Locate the cell with the specified text and output its [x, y] center coordinate. 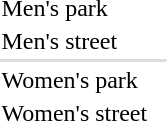
Women's park [74, 80]
Men's street [74, 41]
